Return [x, y] of the center of cell containing provided text 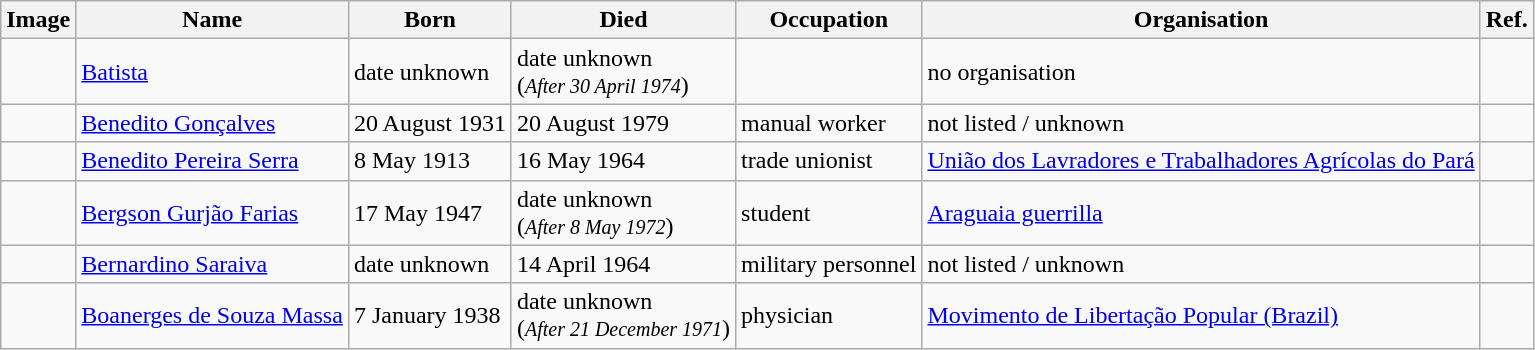
Benedito Gonçalves [212, 123]
16 May 1964 [623, 161]
date unknown(After 8 May 1972) [623, 212]
manual worker [829, 123]
date unknown(After 30 April 1974) [623, 72]
20 August 1931 [430, 123]
7 January 1938 [430, 316]
Ref. [1506, 20]
Benedito Pereira Serra [212, 161]
no organisation [1201, 72]
trade unionist [829, 161]
Name [212, 20]
Bernardino Saraiva [212, 264]
military personnel [829, 264]
Batista [212, 72]
student [829, 212]
8 May 1913 [430, 161]
physician [829, 316]
Organisation [1201, 20]
Movimento de Libertação Popular (Brazil) [1201, 316]
14 April 1964 [623, 264]
Araguaia guerrilla [1201, 212]
20 August 1979 [623, 123]
Image [38, 20]
date unknown(After 21 December 1971) [623, 316]
Occupation [829, 20]
Died [623, 20]
17 May 1947 [430, 212]
Born [430, 20]
União dos Lavradores e Trabalhadores Agrícolas do Pará [1201, 161]
Bergson Gurjão Farias [212, 212]
Boanerges de Souza Massa [212, 316]
